From the cell containing the given text, extract its center point as [x, y] coordinate. 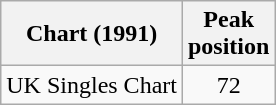
Chart (1991) [92, 34]
Peakposition [228, 34]
72 [228, 85]
UK Singles Chart [92, 85]
